Scan for the cell matching the given text and deliver its [X, Y] coordinate at center. 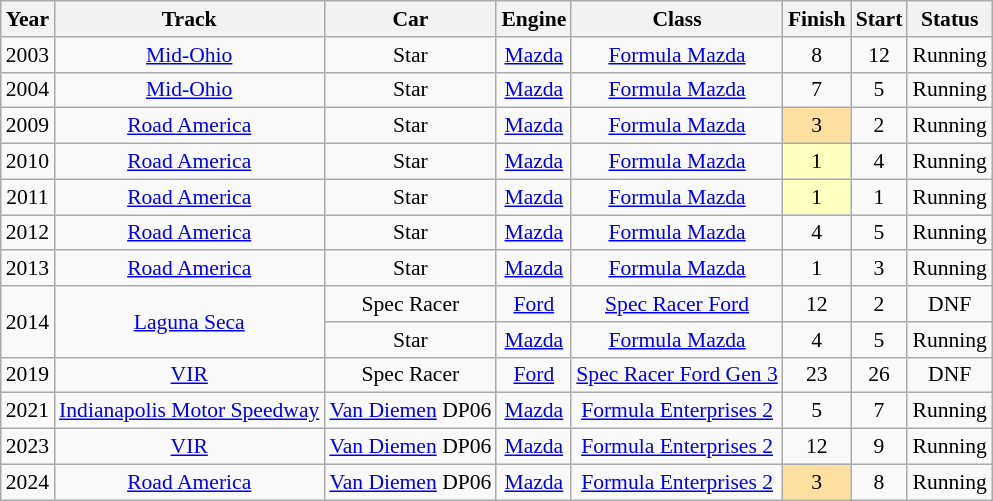
Engine [534, 19]
2004 [28, 90]
Track [189, 19]
Start [880, 19]
Year [28, 19]
2023 [28, 447]
2014 [28, 322]
2013 [28, 269]
2021 [28, 411]
Indianapolis Motor Speedway [189, 411]
26 [880, 375]
2019 [28, 375]
Status [949, 19]
Spec Racer Ford Gen 3 [677, 375]
2011 [28, 197]
Car [410, 19]
9 [880, 447]
2009 [28, 126]
Spec Racer Ford [677, 304]
Finish [817, 19]
23 [817, 375]
Class [677, 19]
2012 [28, 233]
Laguna Seca [189, 322]
2024 [28, 482]
2010 [28, 162]
2003 [28, 55]
